For the text-containing cell, return its midpoint in [x, y] coordinate format. 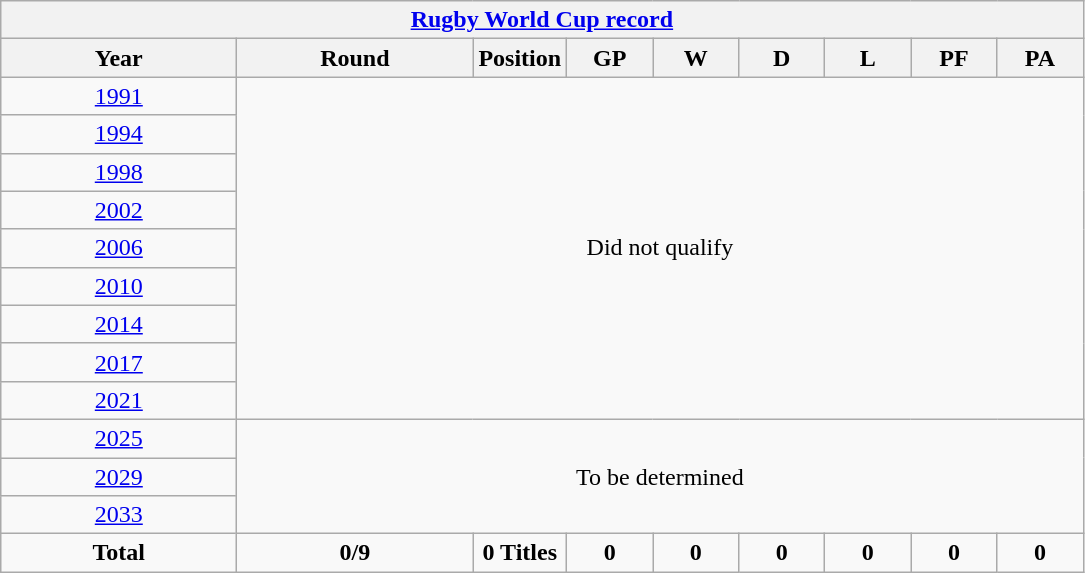
PF [954, 58]
2033 [119, 515]
Rugby World Cup record [542, 20]
2014 [119, 324]
2021 [119, 400]
0/9 [355, 553]
GP [610, 58]
1994 [119, 134]
Position [520, 58]
Year [119, 58]
PA [1040, 58]
0 Titles [520, 553]
Total [119, 553]
2025 [119, 438]
To be determined [660, 476]
Did not qualify [660, 248]
W [696, 58]
2017 [119, 362]
2006 [119, 248]
2002 [119, 210]
1998 [119, 172]
2029 [119, 477]
Round [355, 58]
D [782, 58]
1991 [119, 96]
L [868, 58]
2010 [119, 286]
